Capture the cell that displays the provided text and extract its [x, y] central coordinate. 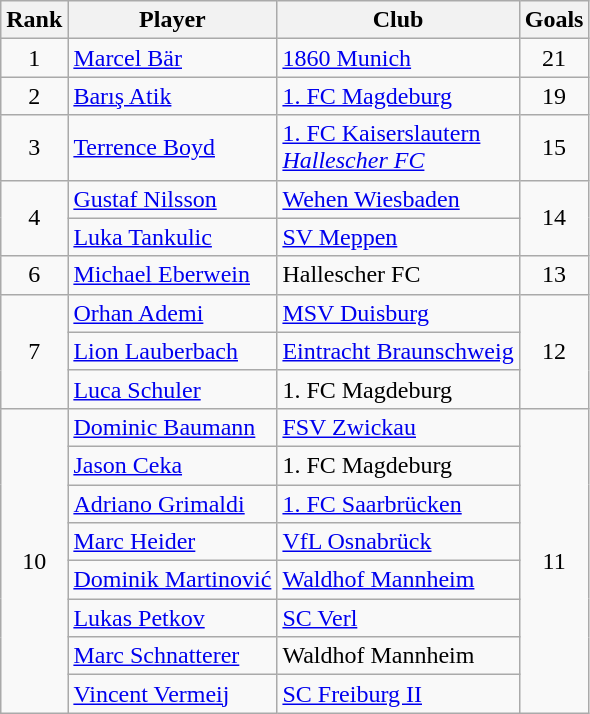
15 [554, 148]
SC Freiburg II [398, 694]
Player [172, 20]
1. FC Saarbrücken [398, 503]
Marc Schnatterer [172, 656]
Vincent Vermeij [172, 694]
Marc Heider [172, 542]
Terrence Boyd [172, 148]
1860 Munich [398, 58]
Adriano Grimaldi [172, 503]
FSV Zwickau [398, 427]
MSV Duisburg [398, 313]
19 [554, 96]
Club [398, 20]
Lion Lauberbach [172, 351]
Dominik Martinović [172, 580]
6 [34, 275]
3 [34, 148]
SC Verl [398, 618]
1. FC KaiserslauternHallescher FC [398, 148]
Michael Eberwein [172, 275]
Eintracht Braunschweig [398, 351]
VfL Osnabrück [398, 542]
Lukas Petkov [172, 618]
Gustaf Nilsson [172, 199]
7 [34, 351]
14 [554, 218]
12 [554, 351]
SV Meppen [398, 237]
Hallescher FC [398, 275]
Orhan Ademi [172, 313]
1 [34, 58]
Dominic Baumann [172, 427]
10 [34, 560]
Wehen Wiesbaden [398, 199]
4 [34, 218]
13 [554, 275]
Luca Schuler [172, 389]
Marcel Bär [172, 58]
21 [554, 58]
Rank [34, 20]
11 [554, 560]
Luka Tankulic [172, 237]
Barış Atik [172, 96]
2 [34, 96]
Goals [554, 20]
Jason Ceka [172, 465]
